From the cell containing the given text, extract its center point as [X, Y] coordinate. 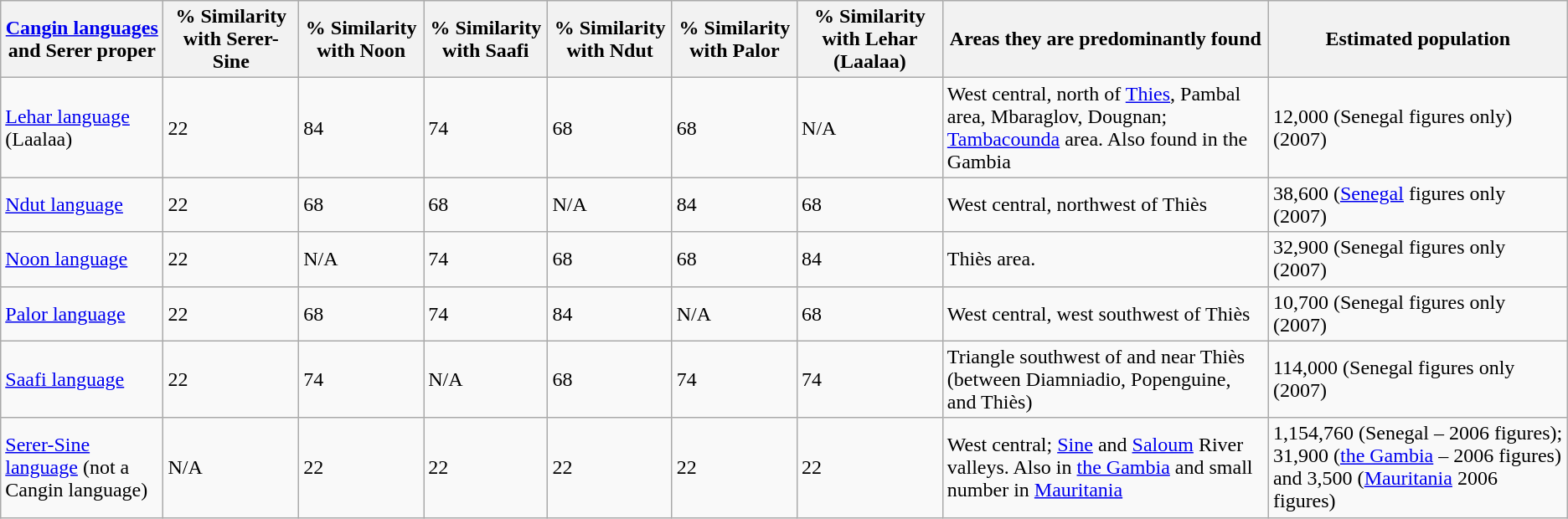
114,000 (Senegal figures only (2007) [1417, 379]
% Similarity with Serer-Sine [231, 39]
Thiès area. [1106, 259]
% Similarity with Saafi [486, 39]
West central, west southwest of Thiès [1106, 313]
Serer-Sine language (not a Cangin language) [82, 467]
% Similarity with Lehar (Laalaa) [870, 39]
Noon language [82, 259]
38,600 (Senegal figures only (2007) [1417, 204]
Palor language [82, 313]
% Similarity with Noon [362, 39]
10,700 (Senegal figures only (2007) [1417, 313]
12,000 (Senegal figures only) (2007) [1417, 127]
Triangle southwest of and near Thiès (between Diamniadio, Popenguine, and Thiès) [1106, 379]
1,154,760 (Senegal – 2006 figures); 31,900 (the Gambia – 2006 figures) and 3,500 (Mauritania 2006 figures) [1417, 467]
% Similarity with Ndut [610, 39]
Areas they are predominantly found [1106, 39]
Lehar language (Laalaa) [82, 127]
Ndut language [82, 204]
Estimated population [1417, 39]
West central; Sine and Saloum River valleys. Also in the Gambia and small number in Mauritania [1106, 467]
West central, north of Thies, Pambal area, Mbaraglov, Dougnan; Tambacounda area. Also found in the Gambia [1106, 127]
West central, northwest of Thiès [1106, 204]
Cangin languages and Serer proper [82, 39]
% Similarity with Palor [734, 39]
Saafi language [82, 379]
32,900 (Senegal figures only (2007) [1417, 259]
